Identify which cell holds the provided text, then report its [x, y] central coordinate. 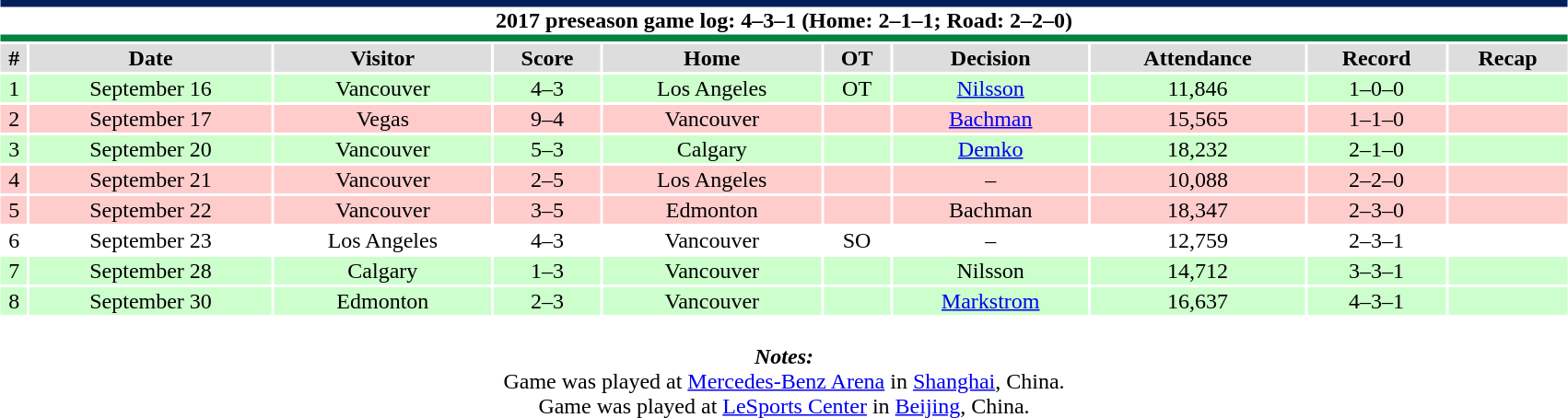
6 [15, 240]
3–3–1 [1376, 271]
7 [15, 271]
Visitor [382, 58]
Markstrom [990, 301]
2–3–0 [1376, 210]
11,846 [1198, 88]
16,637 [1198, 301]
2 [15, 119]
1 [15, 88]
3–5 [547, 210]
9–4 [547, 119]
Demko [990, 149]
September 23 [151, 240]
8 [15, 301]
2–1–0 [1376, 149]
September 16 [151, 88]
Vegas [382, 119]
Score [547, 58]
September 21 [151, 180]
18,232 [1198, 149]
1–1–0 [1376, 119]
14,712 [1198, 271]
# [15, 58]
Home [712, 58]
Attendance [1198, 58]
Recap [1507, 58]
4 [15, 180]
September 30 [151, 301]
2–5 [547, 180]
Record [1376, 58]
Date [151, 58]
3 [15, 149]
18,347 [1198, 210]
2–3–1 [1376, 240]
Decision [990, 58]
September 22 [151, 210]
September 20 [151, 149]
September 17 [151, 119]
10,088 [1198, 180]
15,565 [1198, 119]
1–3 [547, 271]
12,759 [1198, 240]
5–3 [547, 149]
5 [15, 210]
2017 preseason game log: 4–3–1 (Home: 2–1–1; Road: 2–2–0) [784, 20]
September 28 [151, 271]
1–0–0 [1376, 88]
4–3–1 [1376, 301]
2–2–0 [1376, 180]
2–3 [547, 301]
SO [857, 240]
